Scan for the cell matching the given text and deliver its (x, y) coordinate at center. 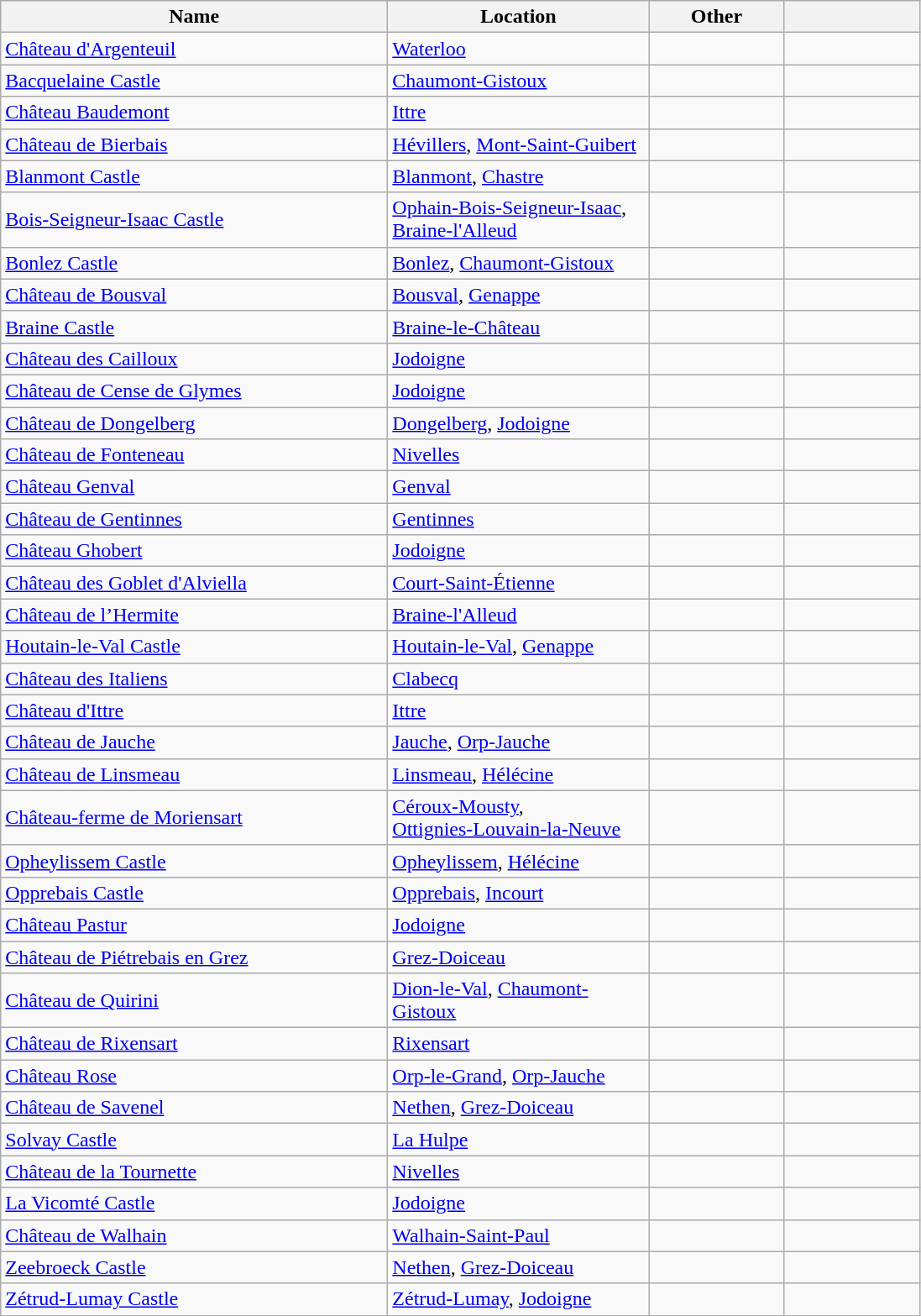
Houtain-le-Val Castle (195, 647)
Château Ghobert (195, 551)
Braine Castle (195, 327)
Clabecq (519, 679)
Château d'Argenteuil (195, 49)
Jauche, Orp-Jauche (519, 742)
Location (519, 17)
Château de Piétrebais en Grez (195, 957)
Château-ferme de Moriensart (195, 818)
Walhain-Saint-Paul (519, 1235)
Waterloo (519, 49)
Solvay Castle (195, 1140)
Bois-Seigneur-Isaac Castle (195, 220)
La Hulpe (519, 1140)
Château de Bierbais (195, 144)
Bonlez, Chaumont-Gistoux (519, 263)
Château de Savenel (195, 1108)
Hévillers, Mont-Saint-Guibert (519, 144)
Bonlez Castle (195, 263)
Château de Dongelberg (195, 422)
Château de la Tournette (195, 1172)
Opheylissem, Hélécine (519, 861)
Bousval, Genappe (519, 295)
Orp-le-Grand, Orp-Jauche (519, 1076)
Château Rose (195, 1076)
Château de Rixensart (195, 1044)
Opprebais, Incourt (519, 893)
Opheylissem Castle (195, 861)
Braine-l'Alleud (519, 615)
Zeebroeck Castle (195, 1267)
Château de Quirini (195, 1001)
La Vicomté Castle (195, 1203)
Château de Jauche (195, 742)
Dion-le-Val, Chaumont-Gistoux (519, 1001)
Château des Cailloux (195, 359)
Linsmeau, Hélécine (519, 774)
Zétrud-Lumay, Jodoigne (519, 1299)
Château Genval (195, 487)
Château d'Ittre (195, 710)
Rixensart (519, 1044)
Name (195, 17)
Court-Saint-Étienne (519, 583)
Céroux-Mousty, Ottignies-Louvain-la-Neuve (519, 818)
Château de Bousval (195, 295)
Château Baudemont (195, 113)
Blanmont, Chastre (519, 176)
Château Pastur (195, 925)
Ophain-Bois-Seigneur-Isaac, Braine-l'Alleud (519, 220)
Château de Fonteneau (195, 455)
Grez-Doiceau (519, 957)
Other (717, 17)
Château de Linsmeau (195, 774)
Château de l’Hermite (195, 615)
Gentinnes (519, 519)
Château des Italiens (195, 679)
Braine-le-Château (519, 327)
Château des Goblet d'Alviella (195, 583)
Opprebais Castle (195, 893)
Dongelberg, Jodoigne (519, 422)
Bacquelaine Castle (195, 81)
Zétrud-Lumay Castle (195, 1299)
Genval (519, 487)
Château de Walhain (195, 1235)
Blanmont Castle (195, 176)
Chaumont-Gistoux (519, 81)
Houtain-le-Val, Genappe (519, 647)
Château de Gentinnes (195, 519)
Château de Cense de Glymes (195, 391)
